Return the [X, Y] coordinate for the center point of the cell that contains the specified text.  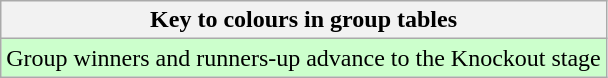
Group winners and runners-up advance to the Knockout stage [304, 58]
Key to colours in group tables [304, 20]
